Find where the given text appears and provide that cell's center as (X, Y) coordinate. 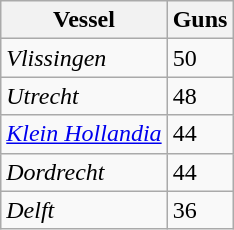
Klein Hollandia (84, 134)
Vessel (84, 20)
Dordrecht (84, 172)
Utrecht (84, 96)
36 (200, 210)
Guns (200, 20)
Vlissingen (84, 58)
48 (200, 96)
Delft (84, 210)
50 (200, 58)
